Find where the given text appears and provide that cell's center as [x, y] coordinate. 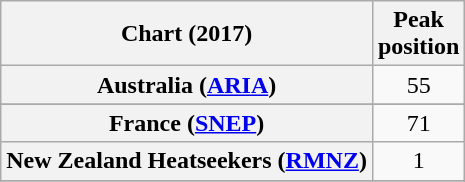
Australia (ARIA) [187, 85]
Chart (2017) [187, 34]
Peak position [418, 34]
New Zealand Heatseekers (RMNZ) [187, 161]
71 [418, 123]
1 [418, 161]
France (SNEP) [187, 123]
55 [418, 85]
